Detect which cell encompasses the target text, then output its (x, y) center coordinate. 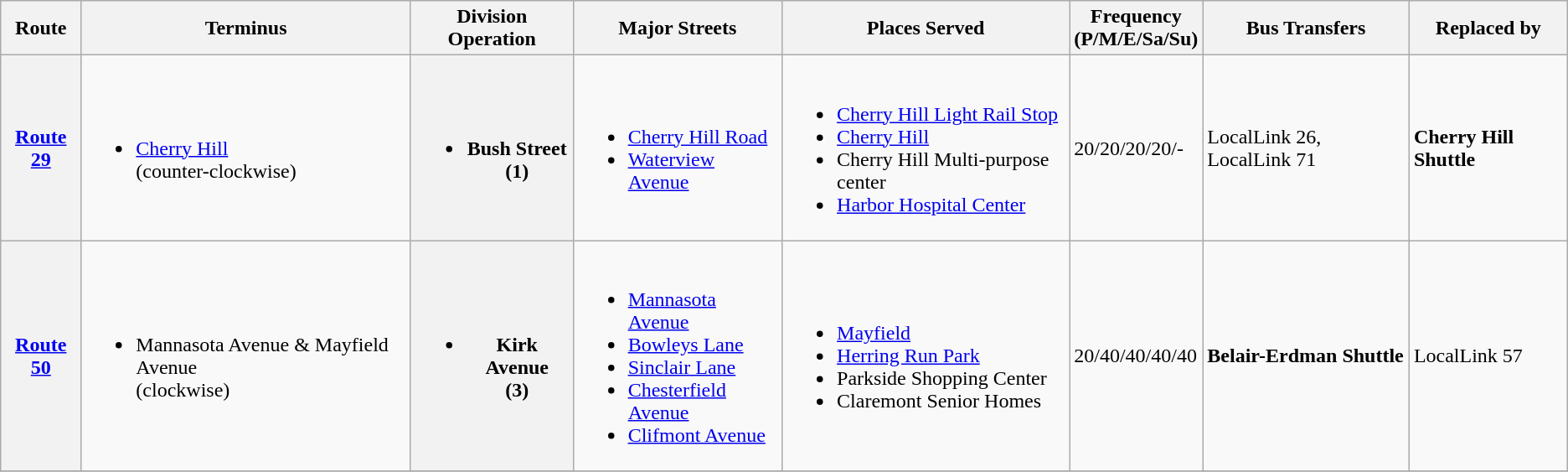
Kirk Avenue (3) (492, 355)
Major Streets (677, 29)
Mannasota AvenueBowleys LaneSinclair LaneChesterfield AvenueClifmont Avenue (677, 355)
Bush Street (1) (492, 148)
Division Operation (492, 29)
Replaced by (1488, 29)
Route 29 (41, 148)
20/40/40/40/40 (1136, 355)
Route 50 (41, 355)
Belair-Erdman Shuttle (1307, 355)
Terminus (246, 29)
Cherry Hill RoadWaterview Avenue (677, 148)
Mannasota Avenue & Mayfield Avenue(clockwise) (246, 355)
LocalLink 26, LocalLink 71 (1307, 148)
MayfieldHerring Run ParkParkside Shopping CenterClaremont Senior Homes (926, 355)
Frequency(P/M/E/Sa/Su) (1136, 29)
Cherry Hill(counter-clockwise) (246, 148)
LocalLink 57 (1488, 355)
Route (41, 29)
Places Served (926, 29)
20/20/20/20/- (1136, 148)
Cherry Hill Light Rail StopCherry HillCherry Hill Multi-purpose centerHarbor Hospital Center (926, 148)
Cherry Hill Shuttle (1488, 148)
Bus Transfers (1307, 29)
